From the cell containing the given text, extract its center point as [X, Y] coordinate. 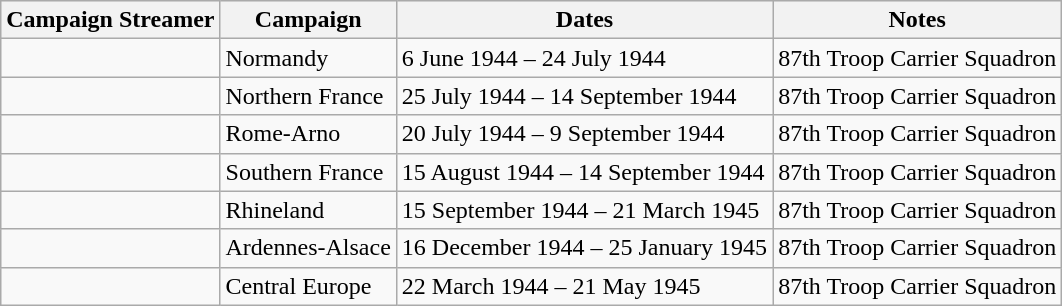
15 August 1944 – 14 September 1944 [584, 172]
25 July 1944 – 14 September 1944 [584, 96]
Notes [918, 20]
22 March 1944 – 21 May 1945 [584, 286]
Campaign Streamer [110, 20]
Ardennes-Alsace [308, 248]
Rhineland [308, 210]
Southern France [308, 172]
16 December 1944 – 25 January 1945 [584, 248]
15 September 1944 – 21 March 1945 [584, 210]
Rome-Arno [308, 134]
Central Europe [308, 286]
Campaign [308, 20]
6 June 1944 – 24 July 1944 [584, 58]
Northern France [308, 96]
Normandy [308, 58]
Dates [584, 20]
20 July 1944 – 9 September 1944 [584, 134]
